Determine the [x, y] coordinate at the center of the cell enclosing the given text.  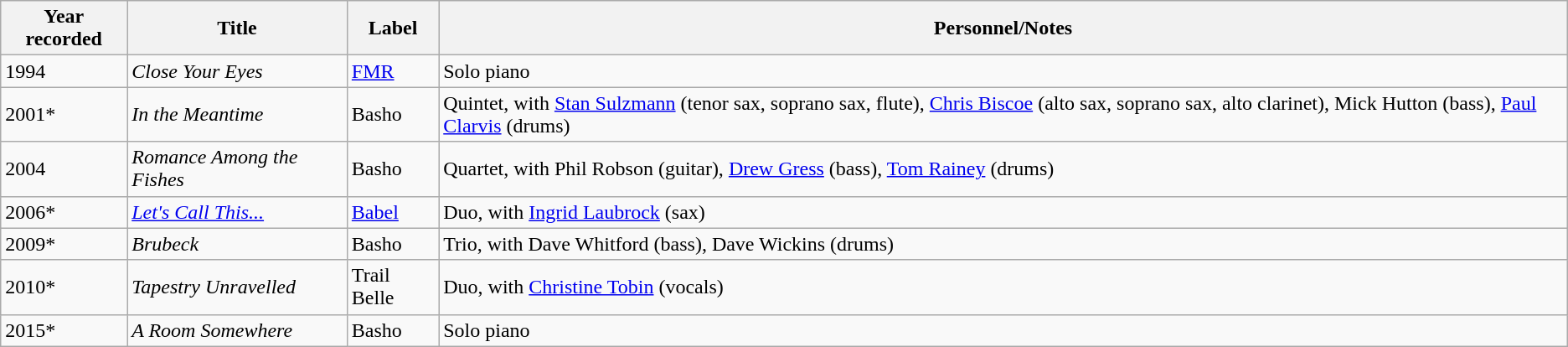
In the Meantime [238, 114]
A Room Somewhere [238, 330]
2009* [64, 244]
Close Your Eyes [238, 71]
2010* [64, 287]
2001* [64, 114]
2006* [64, 212]
Duo, with Christine Tobin (vocals) [1003, 287]
2015* [64, 330]
Title [238, 28]
1994 [64, 71]
Trio, with Dave Whitford (bass), Dave Wickins (drums) [1003, 244]
Year recorded [64, 28]
Let's Call This... [238, 212]
Tapestry Unravelled [238, 287]
Trail Belle [392, 287]
Brubeck [238, 244]
2004 [64, 169]
Babel [392, 212]
Duo, with Ingrid Laubrock (sax) [1003, 212]
Label [392, 28]
FMR [392, 71]
Personnel/Notes [1003, 28]
Romance Among the Fishes [238, 169]
Quartet, with Phil Robson (guitar), Drew Gress (bass), Tom Rainey (drums) [1003, 169]
